Determine the (x, y) coordinate at the center of the cell enclosing the given text.  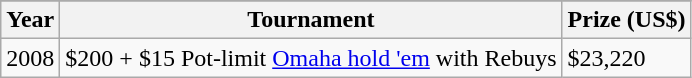
$200 + $15 Pot-limit Omaha hold 'em with Rebuys (311, 58)
Year (30, 20)
Prize (US$) (626, 20)
Tournament (311, 20)
2008 (30, 58)
$23,220 (626, 58)
